Pinpoint the cell where the given text exists, returning its (X, Y) midpoint coordinate. 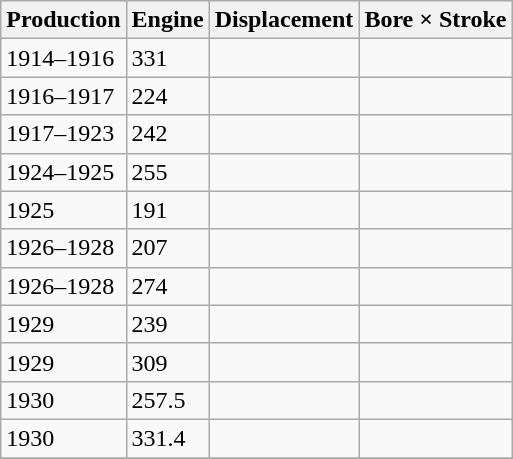
1917–1923 (64, 134)
331.4 (168, 438)
224 (168, 96)
1925 (64, 210)
331 (168, 58)
207 (168, 248)
239 (168, 324)
309 (168, 362)
257.5 (168, 400)
1924–1925 (64, 172)
Displacement (284, 20)
Production (64, 20)
Bore × Stroke (436, 20)
242 (168, 134)
274 (168, 286)
191 (168, 210)
1916–1917 (64, 96)
Engine (168, 20)
1914–1916 (64, 58)
255 (168, 172)
